Locate the cell with the specified text and output its (x, y) center coordinate. 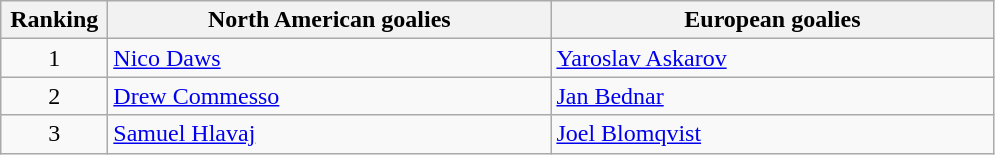
2 (54, 96)
Joel Blomqvist (772, 134)
Ranking (54, 20)
European goalies (772, 20)
Drew Commesso (330, 96)
1 (54, 58)
3 (54, 134)
Nico Daws (330, 58)
Yaroslav Askarov (772, 58)
Jan Bednar (772, 96)
North American goalies (330, 20)
Samuel Hlavaj (330, 134)
